Scan for the cell matching the given text and deliver its [x, y] coordinate at center. 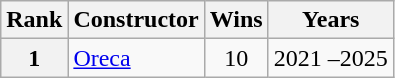
Wins [236, 20]
Years [330, 20]
Oreca [136, 58]
Constructor [136, 20]
10 [236, 58]
Rank [34, 20]
1 [34, 58]
2021 –2025 [330, 58]
